For the text-containing cell, return its midpoint in [x, y] coordinate format. 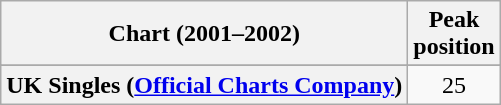
Peak position [454, 34]
25 [454, 85]
Chart (2001–2002) [204, 34]
UK Singles (Official Charts Company) [204, 85]
